Return the (X, Y) coordinate for the center point of the cell that contains the specified text.  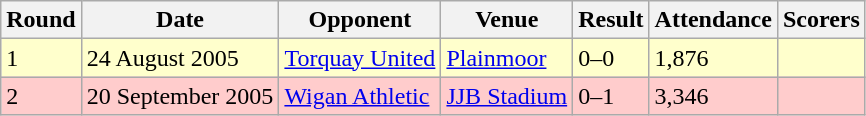
JJB Stadium (507, 96)
Wigan Athletic (360, 96)
24 August 2005 (180, 58)
Round (41, 20)
Venue (507, 20)
Attendance (713, 20)
1,876 (713, 58)
Date (180, 20)
20 September 2005 (180, 96)
Opponent (360, 20)
1 (41, 58)
Torquay United (360, 58)
2 (41, 96)
3,346 (713, 96)
Plainmoor (507, 58)
0–0 (611, 58)
Scorers (821, 20)
0–1 (611, 96)
Result (611, 20)
